For the text-containing cell, return its midpoint in (X, Y) coordinate format. 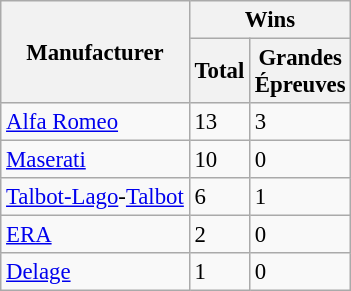
Alfa Romeo (95, 122)
13 (219, 122)
10 (219, 160)
GrandesÉpreuves (300, 72)
6 (219, 197)
Total (219, 72)
Wins (270, 20)
2 (219, 235)
Maserati (95, 160)
1 (300, 197)
Talbot-Lago-Talbot (95, 197)
3 (300, 122)
ERA (95, 235)
Manufacturer (95, 52)
